Return (x, y) of the center of cell containing provided text 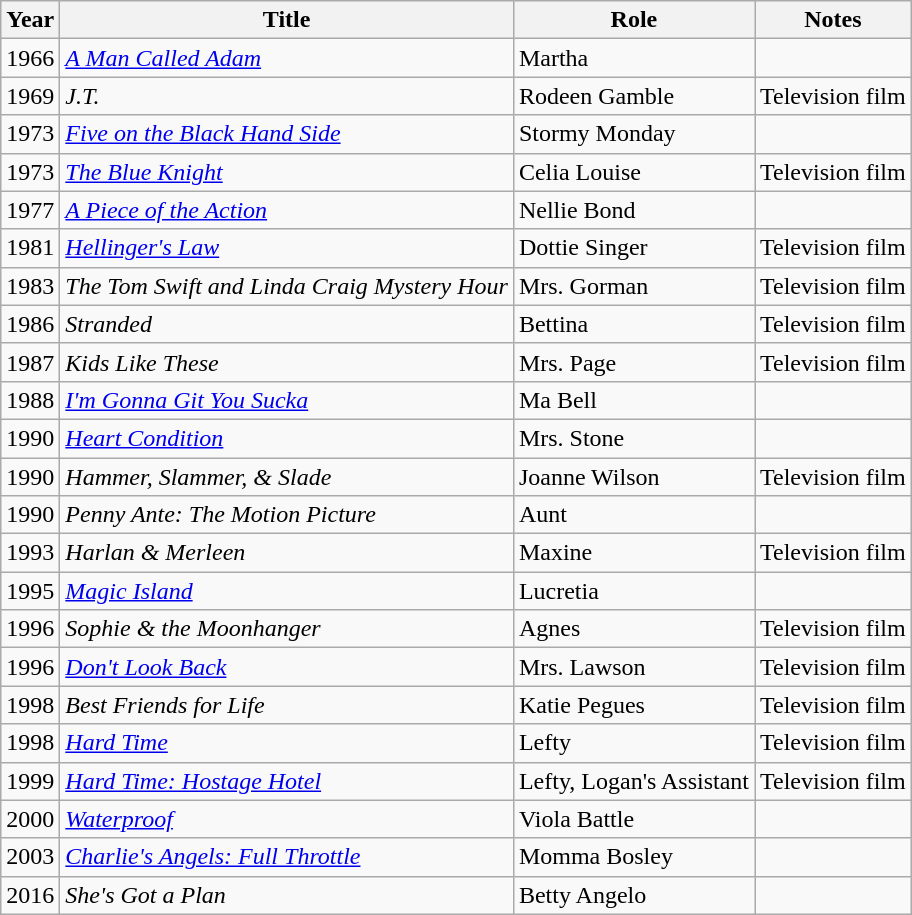
Mrs. Gorman (634, 286)
Martha (634, 58)
Waterproof (287, 819)
Lefty, Logan's Assistant (634, 781)
Magic Island (287, 591)
Role (634, 20)
1995 (30, 591)
Mrs. Lawson (634, 667)
2000 (30, 819)
Nellie Bond (634, 210)
1988 (30, 400)
2003 (30, 857)
Celia Louise (634, 172)
1969 (30, 96)
Sophie & the Moonhanger (287, 629)
Best Friends for Life (287, 705)
1993 (30, 553)
Kids Like These (287, 362)
Bettina (634, 324)
Mrs. Stone (634, 438)
Momma Bosley (634, 857)
Aunt (634, 515)
Rodeen Gamble (634, 96)
Don't Look Back (287, 667)
1981 (30, 248)
Hard Time (287, 743)
2016 (30, 895)
Viola Battle (634, 819)
I'm Gonna Git You Sucka (287, 400)
Title (287, 20)
Charlie's Angels: Full Throttle (287, 857)
1986 (30, 324)
The Blue Knight (287, 172)
A Man Called Adam (287, 58)
Joanne Wilson (634, 477)
1977 (30, 210)
Penny Ante: The Motion Picture (287, 515)
Agnes (634, 629)
1987 (30, 362)
Lefty (634, 743)
Betty Angelo (634, 895)
Notes (834, 20)
Year (30, 20)
1966 (30, 58)
Lucretia (634, 591)
Ma Bell (634, 400)
1999 (30, 781)
A Piece of the Action (287, 210)
Stormy Monday (634, 134)
Hard Time: Hostage Hotel (287, 781)
Maxine (634, 553)
Hammer, Slammer, & Slade (287, 477)
Heart Condition (287, 438)
J.T. (287, 96)
Five on the Black Hand Side (287, 134)
Dottie Singer (634, 248)
She's Got a Plan (287, 895)
Harlan & Merleen (287, 553)
The Tom Swift and Linda Craig Mystery Hour (287, 286)
Mrs. Page (634, 362)
Stranded (287, 324)
1983 (30, 286)
Hellinger's Law (287, 248)
Katie Pegues (634, 705)
